Detect which cell encompasses the target text, then output its (x, y) center coordinate. 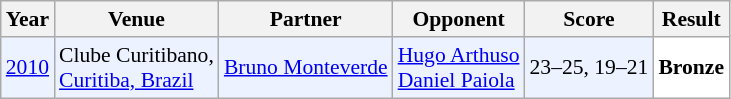
Result (691, 19)
Score (590, 19)
23–25, 19–21 (590, 68)
Bronze (691, 68)
Bruno Monteverde (306, 68)
Venue (136, 19)
Clube Curitibano,Curitiba, Brazil (136, 68)
Partner (306, 19)
Opponent (459, 19)
Hugo Arthuso Daniel Paiola (459, 68)
2010 (28, 68)
Year (28, 19)
